Pinpoint the cell where the given text exists, returning its [X, Y] midpoint coordinate. 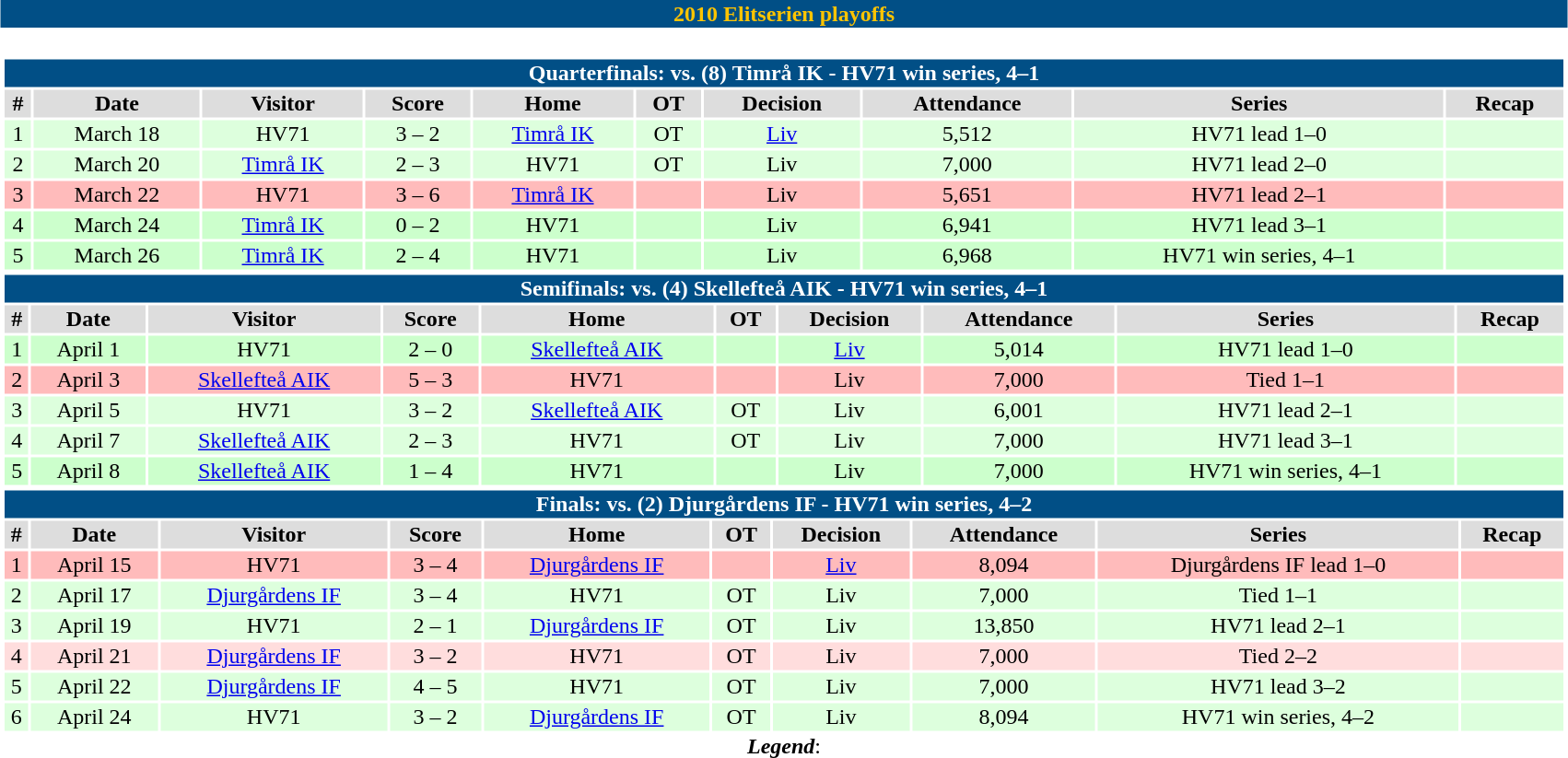
April 7 [88, 441]
Djurgårdens IF lead 1–0 [1279, 565]
2010 Elitserien playoffs [784, 14]
HV71 lead 3–2 [1279, 686]
March 18 [118, 134]
March 22 [118, 194]
6,968 [967, 255]
April 15 [94, 565]
5 – 3 [431, 380]
6 [17, 717]
3 – 6 [418, 194]
April 24 [94, 717]
6,941 [967, 226]
March 24 [118, 226]
1 – 4 [431, 471]
0 – 2 [418, 226]
HV71 win series, 4–2 [1279, 717]
March 20 [118, 165]
Finals: vs. (2) Djurgårdens IF - HV71 win series, 4–2 [783, 504]
2 – 0 [431, 349]
5,651 [967, 194]
Quarterfinals: vs. (8) Timrå IK - HV71 win series, 4–1 [783, 73]
April 17 [94, 596]
April 19 [94, 625]
April 1 [88, 349]
2 – 4 [418, 255]
April 22 [94, 686]
April 3 [88, 380]
2 – 1 [435, 625]
5,512 [967, 134]
Semifinals: vs. (4) Skellefteå AIK - HV71 win series, 4–1 [783, 288]
4 – 5 [435, 686]
6,001 [1019, 410]
April 8 [88, 471]
April 21 [94, 657]
13,850 [1004, 625]
Tied 2–2 [1279, 657]
March 26 [118, 255]
HV71 lead 2–0 [1258, 165]
April 5 [88, 410]
5,014 [1019, 349]
